Output the [X, Y] coordinate of the center of the cell containing the given text.  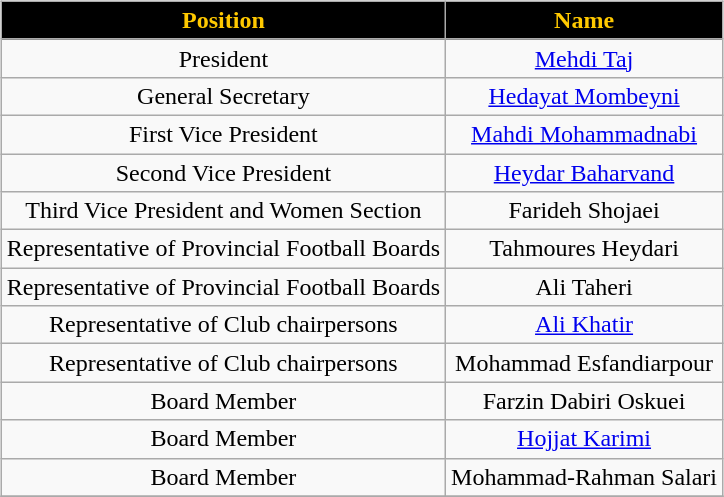
First Vice President [223, 134]
President [223, 58]
General Secretary [223, 96]
Hojjat Karimi [584, 439]
Mohammad-Rahman Salari [584, 477]
Ali Khatir [584, 325]
Third Vice President and Women Section [223, 211]
Tahmoures Heydari [584, 249]
Heydar Baharvand [584, 173]
Farzin Dabiri Oskuei [584, 401]
Position [223, 20]
Name [584, 20]
Mahdi Mohammadnabi [584, 134]
Mehdi Taj [584, 58]
Ali Taheri [584, 287]
Second Vice President [223, 173]
Mohammad Esfandiarpour [584, 363]
Farideh Shojaei [584, 211]
Hedayat Mombeyni [584, 96]
